Search for the cell housing the specified text and yield its (x, y) center coordinate. 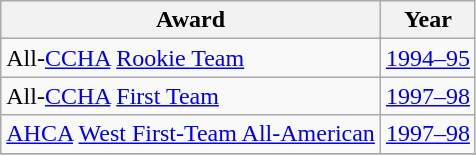
Year (428, 20)
All-CCHA First Team (191, 96)
Award (191, 20)
All-CCHA Rookie Team (191, 58)
1994–95 (428, 58)
AHCA West First-Team All-American (191, 134)
